For the text-containing cell, return its midpoint in [X, Y] coordinate format. 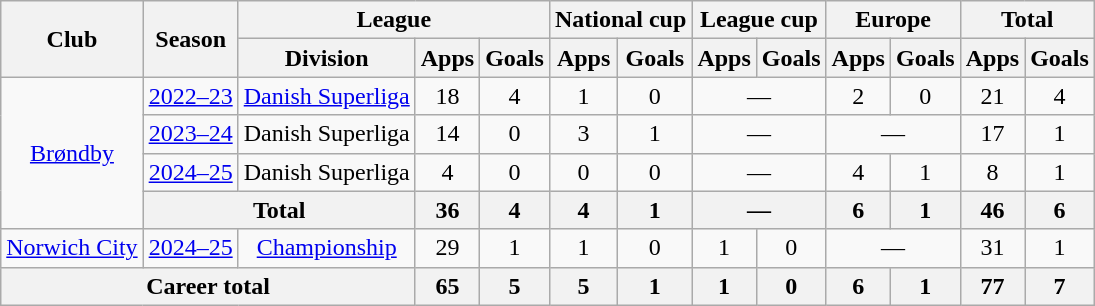
Season [190, 39]
31 [992, 248]
21 [992, 96]
League [394, 20]
17 [992, 134]
18 [447, 96]
3 [583, 134]
65 [447, 286]
National cup [620, 20]
Norwich City [72, 248]
2 [858, 96]
Brøndby [72, 153]
14 [447, 134]
77 [992, 286]
36 [447, 210]
29 [447, 248]
Championship [326, 248]
8 [992, 172]
Club [72, 39]
Europe [893, 20]
7 [1060, 286]
Division [326, 58]
2023–24 [190, 134]
46 [992, 210]
Career total [208, 286]
2022–23 [190, 96]
League cup [759, 20]
